For the text-containing cell, return its midpoint in (X, Y) coordinate format. 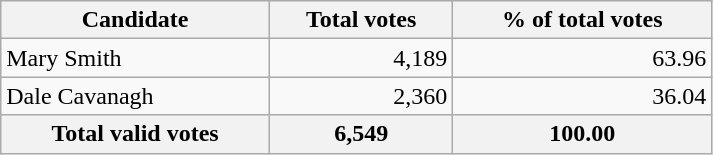
6,549 (360, 134)
Dale Cavanagh (136, 96)
100.00 (582, 134)
Total valid votes (136, 134)
Total votes (360, 20)
Candidate (136, 20)
% of total votes (582, 20)
Mary Smith (136, 58)
4,189 (360, 58)
2,360 (360, 96)
63.96 (582, 58)
36.04 (582, 96)
